Output the [x, y] coordinate of the center of the cell containing the given text.  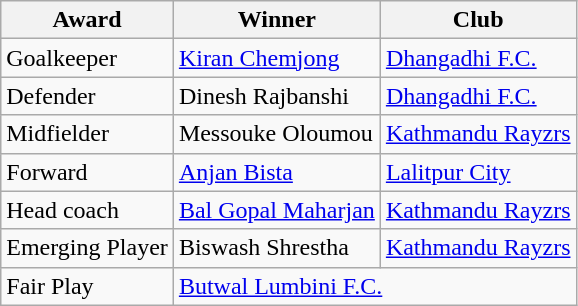
Kiran Chemjong [276, 58]
Anjan Bista [276, 172]
Goalkeeper [88, 58]
Head coach [88, 210]
Bal Gopal Maharjan [276, 210]
Dinesh Rajbanshi [276, 96]
Defender [88, 96]
Fair Play [88, 286]
Butwal Lumbini F.C. [374, 286]
Midfielder [88, 134]
Winner [276, 20]
Messouke Oloumou [276, 134]
Biswash Shrestha [276, 248]
Emerging Player [88, 248]
Award [88, 20]
Club [478, 20]
Forward [88, 172]
Lalitpur City [478, 172]
